Locate the cell with the specified text and output its (x, y) center coordinate. 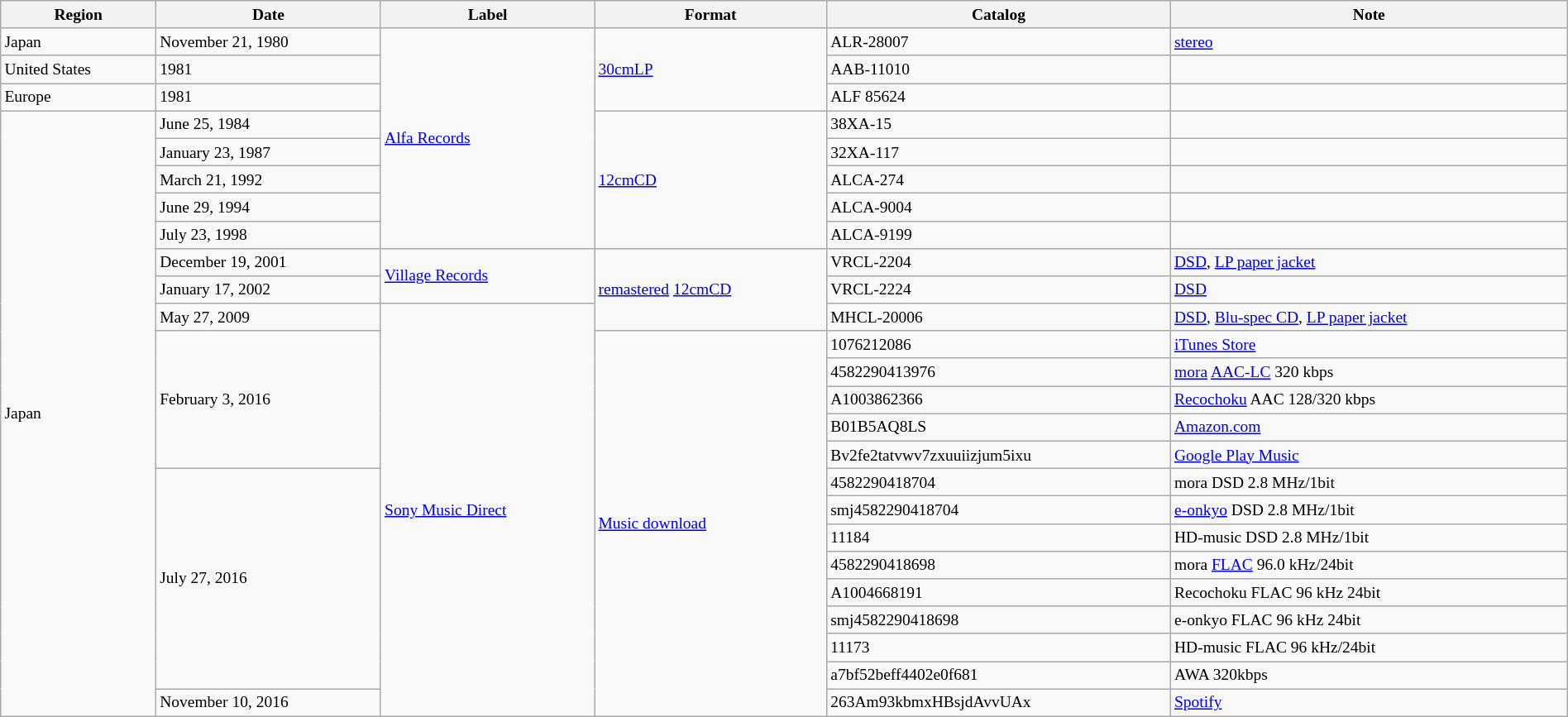
11184 (999, 538)
Village Records (487, 276)
e-onkyo DSD 2.8 MHz/1bit (1369, 509)
mora DSD 2.8 MHz/1bit (1369, 483)
Note (1369, 15)
38XA-15 (999, 124)
July 23, 1998 (269, 235)
Google Play Music (1369, 455)
stereo (1369, 41)
smj4582290418698 (999, 620)
Europe (79, 98)
Format (711, 15)
MHCL-20006 (999, 318)
AWA 320kbps (1369, 675)
4582290413976 (999, 372)
DSD, LP paper jacket (1369, 261)
ALCA-9004 (999, 207)
30cmLP (711, 69)
Label (487, 15)
June 29, 1994 (269, 207)
November 10, 2016 (269, 703)
B01B5AQ8LS (999, 427)
February 3, 2016 (269, 399)
ALR-28007 (999, 41)
iTunes Store (1369, 344)
Catalog (999, 15)
March 21, 1992 (269, 179)
June 25, 1984 (269, 124)
mora FLAC 96.0 kHz/24bit (1369, 564)
Recochoku AAC 128/320 kbps (1369, 400)
November 21, 1980 (269, 41)
December 19, 2001 (269, 261)
A1004668191 (999, 592)
Spotify (1369, 703)
Amazon.com (1369, 427)
DSD (1369, 289)
e-onkyo FLAC 96 kHz 24bit (1369, 620)
ALCA-274 (999, 179)
1076212086 (999, 344)
January 23, 1987 (269, 152)
4582290418698 (999, 564)
HD-music DSD 2.8 MHz/1bit (1369, 538)
ALF 85624 (999, 98)
VRCL-2224 (999, 289)
Sony Music Direct (487, 509)
DSD, Blu-spec CD, LP paper jacket (1369, 318)
July 27, 2016 (269, 579)
AAB-11010 (999, 69)
4582290418704 (999, 483)
263Am93kbmxHBsjdAvvUAx (999, 703)
A1003862366 (999, 400)
HD-music FLAC 96 kHz/24bit (1369, 647)
United States (79, 69)
Music download (711, 523)
remastered 12cmCD (711, 289)
VRCL-2204 (999, 261)
mora AAC-LC 320 kbps (1369, 372)
ALCA-9199 (999, 235)
Bv2fe2tatvwv7zxuuiizjum5ixu (999, 455)
Region (79, 15)
Recochoku FLAC 96 kHz 24bit (1369, 592)
May 27, 2009 (269, 318)
Alfa Records (487, 138)
smj4582290418704 (999, 509)
January 17, 2002 (269, 289)
32XA-117 (999, 152)
a7bf52beff4402e0f681 (999, 675)
Date (269, 15)
12cmCD (711, 179)
11173 (999, 647)
